Pinpoint the cell where the given text exists, returning its [x, y] midpoint coordinate. 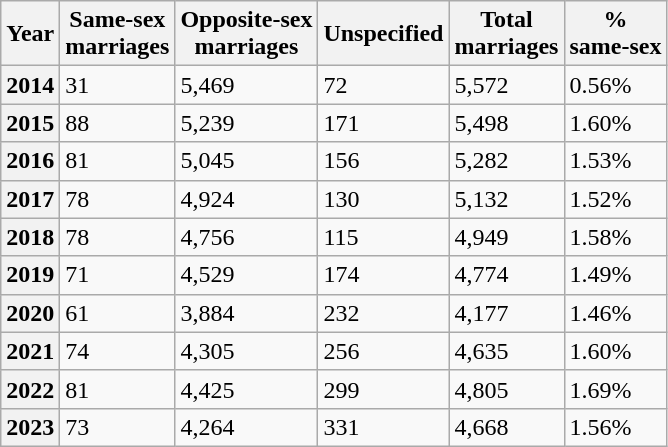
4,264 [246, 427]
331 [384, 427]
1.69% [616, 389]
Opposite-sexmarriages [246, 34]
%same-sex [616, 34]
88 [118, 123]
1.52% [616, 199]
115 [384, 237]
256 [384, 351]
1.56% [616, 427]
4,425 [246, 389]
4,805 [506, 389]
71 [118, 275]
2020 [30, 313]
3,884 [246, 313]
4,756 [246, 237]
5,282 [506, 161]
Unspecified [384, 34]
2018 [30, 237]
2021 [30, 351]
4,305 [246, 351]
61 [118, 313]
2017 [30, 199]
4,774 [506, 275]
0.56% [616, 85]
Totalmarriages [506, 34]
74 [118, 351]
4,668 [506, 427]
2019 [30, 275]
72 [384, 85]
1.53% [616, 161]
299 [384, 389]
2014 [30, 85]
1.58% [616, 237]
2016 [30, 161]
130 [384, 199]
156 [384, 161]
Same-sexmarriages [118, 34]
232 [384, 313]
4,924 [246, 199]
73 [118, 427]
5,045 [246, 161]
Year [30, 34]
5,498 [506, 123]
1.49% [616, 275]
5,572 [506, 85]
5,132 [506, 199]
2022 [30, 389]
5,239 [246, 123]
31 [118, 85]
2015 [30, 123]
4,529 [246, 275]
2023 [30, 427]
4,949 [506, 237]
4,177 [506, 313]
174 [384, 275]
171 [384, 123]
1.46% [616, 313]
4,635 [506, 351]
5,469 [246, 85]
